From the cell containing the given text, extract its center point as [x, y] coordinate. 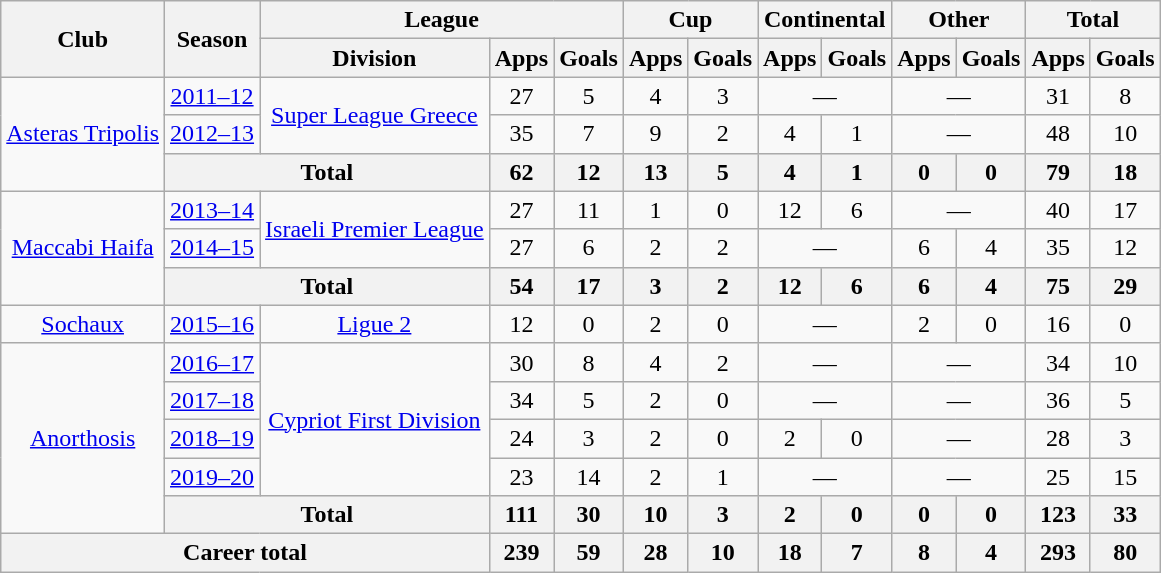
111 [521, 515]
2014–15 [212, 248]
25 [1058, 477]
Anorthosis [83, 438]
48 [1058, 134]
29 [1125, 286]
Career total [245, 553]
Super League Greece [375, 115]
36 [1058, 400]
79 [1058, 172]
Maccabi Haifa [83, 248]
2012–13 [212, 134]
Ligue 2 [375, 324]
Club [83, 39]
Season [212, 39]
Continental [825, 20]
2016–17 [212, 362]
23 [521, 477]
Cypriot First Division [375, 419]
2019–20 [212, 477]
9 [655, 134]
Sochaux [83, 324]
Other [959, 20]
80 [1125, 553]
2011–12 [212, 96]
123 [1058, 515]
Cup [690, 20]
40 [1058, 210]
16 [1058, 324]
293 [1058, 553]
31 [1058, 96]
24 [521, 438]
15 [1125, 477]
Israeli Premier League [375, 229]
33 [1125, 515]
2015–16 [212, 324]
62 [521, 172]
239 [521, 553]
54 [521, 286]
14 [589, 477]
11 [589, 210]
59 [589, 553]
2017–18 [212, 400]
13 [655, 172]
75 [1058, 286]
2013–14 [212, 210]
League [442, 20]
Asteras Tripolis [83, 134]
Division [375, 58]
2018–19 [212, 438]
